Return the (x, y) coordinate for the center point of the cell that contains the specified text.  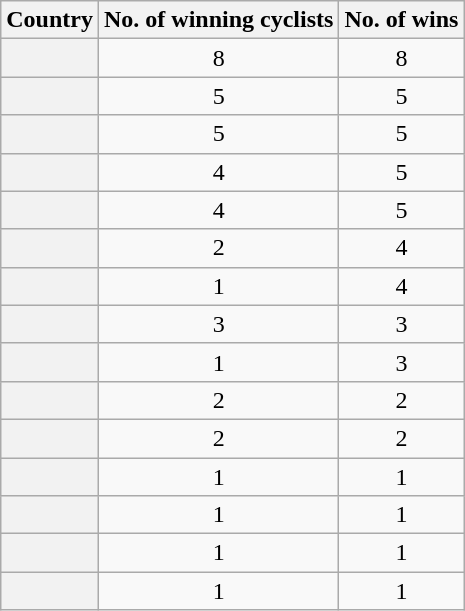
Country (50, 20)
No. of wins (402, 20)
No. of winning cyclists (218, 20)
